Extract the [x, y] coordinate from the center of the cell holding the provided text.  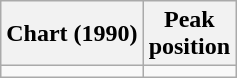
Peakposition [189, 34]
Chart (1990) [72, 34]
